Detect which cell encompasses the target text, then output its (X, Y) center coordinate. 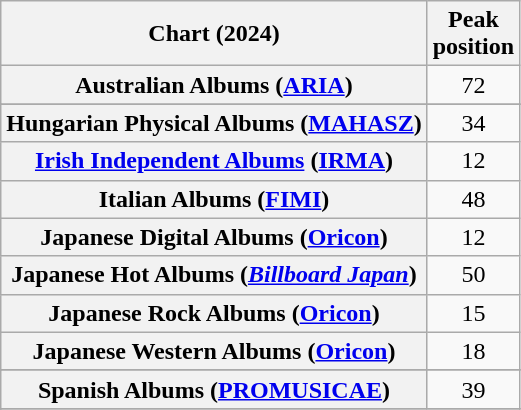
Spanish Albums (PROMUSICAE) (214, 389)
Hungarian Physical Albums (MAHASZ) (214, 123)
50 (473, 275)
Chart (2024) (214, 34)
18 (473, 351)
Japanese Western Albums (Oricon) (214, 351)
Japanese Digital Albums (Oricon) (214, 237)
34 (473, 123)
Australian Albums (ARIA) (214, 85)
48 (473, 199)
Irish Independent Albums (IRMA) (214, 161)
Japanese Rock Albums (Oricon) (214, 313)
Japanese Hot Albums (Billboard Japan) (214, 275)
Italian Albums (FIMI) (214, 199)
15 (473, 313)
Peakposition (473, 34)
39 (473, 389)
72 (473, 85)
